From the cell containing the given text, extract its center point as (X, Y) coordinate. 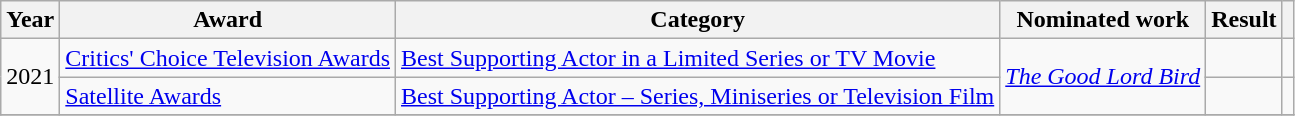
Nominated work (1103, 20)
Best Supporting Actor in a Limited Series or TV Movie (698, 58)
Category (698, 20)
Award (228, 20)
Year (30, 20)
2021 (30, 77)
Result (1244, 20)
Satellite Awards (228, 96)
Best Supporting Actor – Series, Miniseries or Television Film (698, 96)
Critics' Choice Television Awards (228, 58)
The Good Lord Bird (1103, 77)
